Extract the (X, Y) coordinate from the center of the cell holding the provided text.  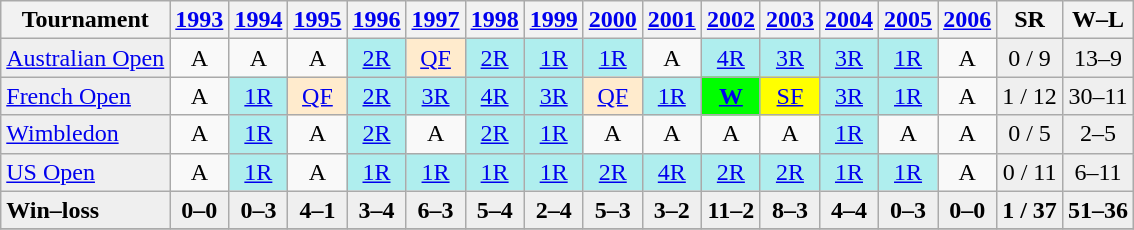
0 / 11 (1030, 172)
5–4 (494, 210)
2001 (672, 20)
13–9 (1098, 58)
2002 (730, 20)
6–11 (1098, 172)
4–4 (848, 210)
2–4 (554, 210)
1999 (554, 20)
0 / 9 (1030, 58)
SR (1030, 20)
1995 (318, 20)
0 / 5 (1030, 134)
2003 (790, 20)
3–2 (672, 210)
Win–loss (86, 210)
1998 (494, 20)
French Open (86, 96)
Wimbledon (86, 134)
5–3 (612, 210)
Tournament (86, 20)
1994 (258, 20)
1996 (376, 20)
1997 (436, 20)
30–11 (1098, 96)
2–5 (1098, 134)
W–L (1098, 20)
W (730, 96)
2006 (968, 20)
2005 (908, 20)
1993 (200, 20)
Australian Open (86, 58)
8–3 (790, 210)
4–1 (318, 210)
US Open (86, 172)
6–3 (436, 210)
SF (790, 96)
51–36 (1098, 210)
2004 (848, 20)
11–2 (730, 210)
2000 (612, 20)
1 / 37 (1030, 210)
3–4 (376, 210)
1 / 12 (1030, 96)
